Identify which cell holds the provided text, then report its (X, Y) central coordinate. 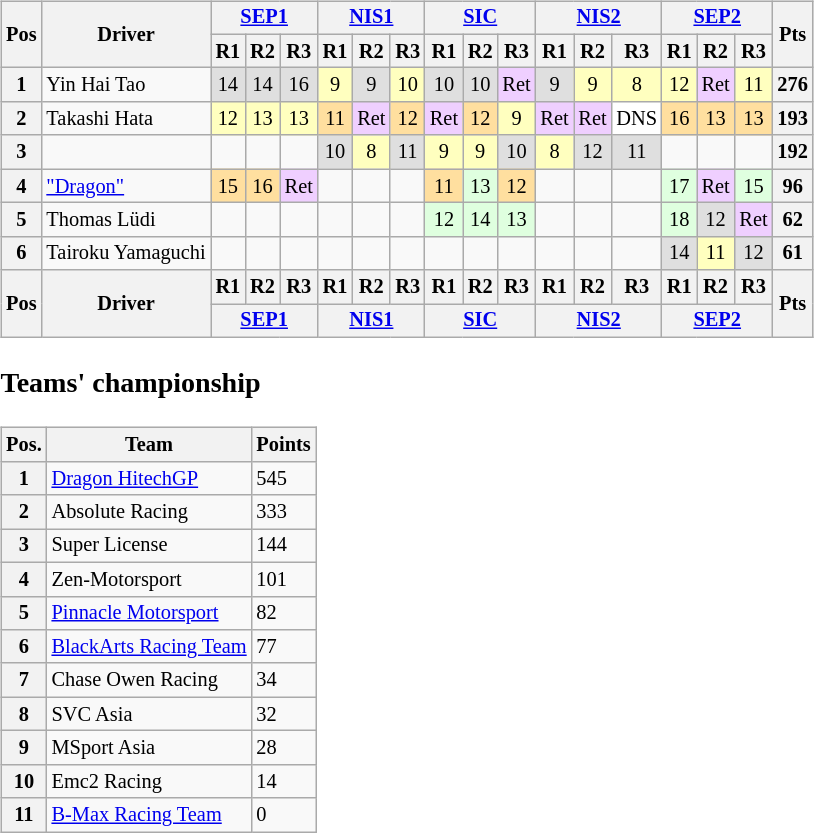
61 (793, 253)
545 (284, 479)
SVC Asia (150, 714)
Chase Owen Racing (150, 680)
DNS (636, 119)
17 (680, 186)
62 (793, 220)
82 (284, 613)
Yin Hai Tao (126, 85)
Pos. (24, 445)
77 (284, 647)
MSport Asia (150, 748)
7 (24, 680)
"Dragon" (126, 186)
101 (284, 579)
333 (284, 512)
Points (284, 445)
Zen-Motorsport (150, 579)
Absolute Racing (150, 512)
96 (793, 186)
144 (284, 546)
32 (284, 714)
Emc2 Racing (150, 781)
Tairoku Yamaguchi (126, 253)
18 (680, 220)
Takashi Hata (126, 119)
0 (284, 815)
Thomas Lüdi (126, 220)
Team (150, 445)
193 (793, 119)
192 (793, 152)
34 (284, 680)
Dragon HitechGP (150, 479)
28 (284, 748)
276 (793, 85)
BlackArts Racing Team (150, 647)
Super License (150, 546)
Pinnacle Motorsport (150, 613)
B-Max Racing Team (150, 815)
